Determine the (X, Y) coordinate at the center of the cell enclosing the given text.  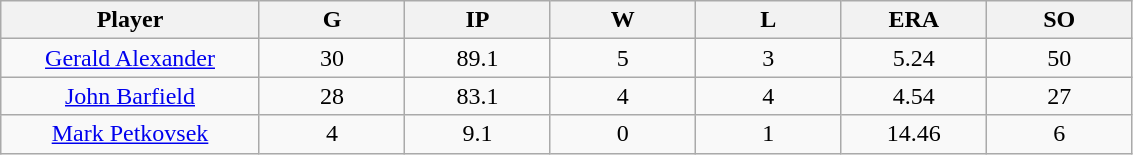
89.1 (478, 58)
30 (332, 58)
83.1 (478, 96)
3 (768, 58)
6 (1058, 134)
IP (478, 20)
W (622, 20)
9.1 (478, 134)
27 (1058, 96)
SO (1058, 20)
ERA (914, 20)
L (768, 20)
Gerald Alexander (130, 58)
1 (768, 134)
0 (622, 134)
5.24 (914, 58)
4.54 (914, 96)
Mark Petkovsek (130, 134)
5 (622, 58)
Player (130, 20)
28 (332, 96)
G (332, 20)
John Barfield (130, 96)
50 (1058, 58)
14.46 (914, 134)
